Provide the [X, Y] coordinate of the cell's center where the given text is located.  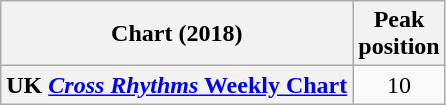
Peak position [399, 34]
Chart (2018) [177, 34]
10 [399, 85]
UK Cross Rhythms Weekly Chart [177, 85]
